Locate the cell with the specified text and output its (X, Y) center coordinate. 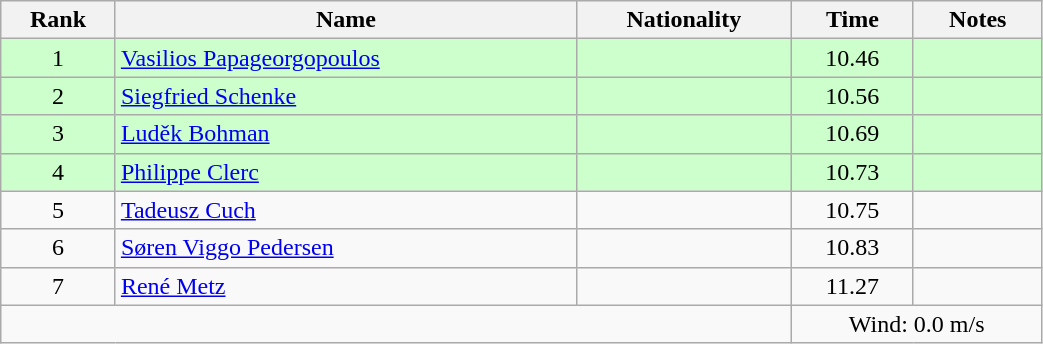
Philippe Clerc (346, 172)
Tadeusz Cuch (346, 210)
Siegfried Schenke (346, 96)
5 (58, 210)
6 (58, 248)
10.75 (852, 210)
11.27 (852, 286)
René Metz (346, 286)
Notes (978, 20)
Rank (58, 20)
Wind: 0.0 m/s (916, 324)
Name (346, 20)
2 (58, 96)
Luděk Bohman (346, 134)
10.56 (852, 96)
Nationality (684, 20)
1 (58, 58)
7 (58, 286)
10.73 (852, 172)
3 (58, 134)
Søren Viggo Pedersen (346, 248)
Time (852, 20)
Vasilios Papageorgopoulos (346, 58)
10.46 (852, 58)
10.69 (852, 134)
10.83 (852, 248)
4 (58, 172)
